Identify which cell holds the provided text, then report its (X, Y) central coordinate. 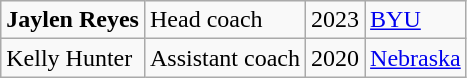
Assistant coach (224, 58)
2020 (336, 58)
Kelly Hunter (73, 58)
Head coach (224, 20)
2023 (336, 20)
Jaylen Reyes (73, 20)
Nebraska (416, 58)
BYU (416, 20)
